Identify which cell holds the provided text, then report its (x, y) central coordinate. 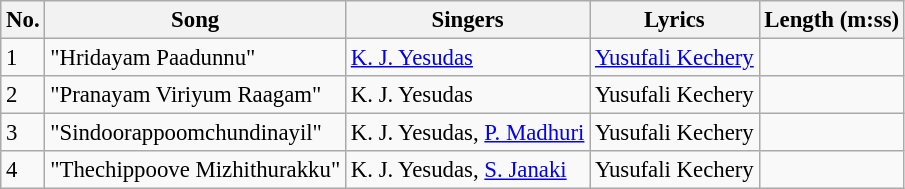
1 (23, 58)
No. (23, 20)
Singers (467, 20)
"Pranayam Viriyum Raagam" (196, 95)
"Thechippoove Mizhithurakku" (196, 170)
Song (196, 20)
K. J. Yesudas, P. Madhuri (467, 133)
2 (23, 95)
4 (23, 170)
"Hridayam Paadunnu" (196, 58)
Lyrics (674, 20)
"Sindoorappoomchundinayil" (196, 133)
Length (m:ss) (832, 20)
3 (23, 133)
K. J. Yesudas, S. Janaki (467, 170)
